Return (X, Y) of the center of cell containing provided text 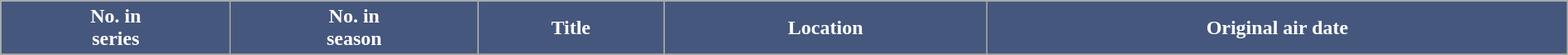
No. inseries (116, 28)
Original air date (1278, 28)
No. inseason (354, 28)
Location (825, 28)
Title (571, 28)
